Pinpoint the cell where the given text exists, returning its [x, y] midpoint coordinate. 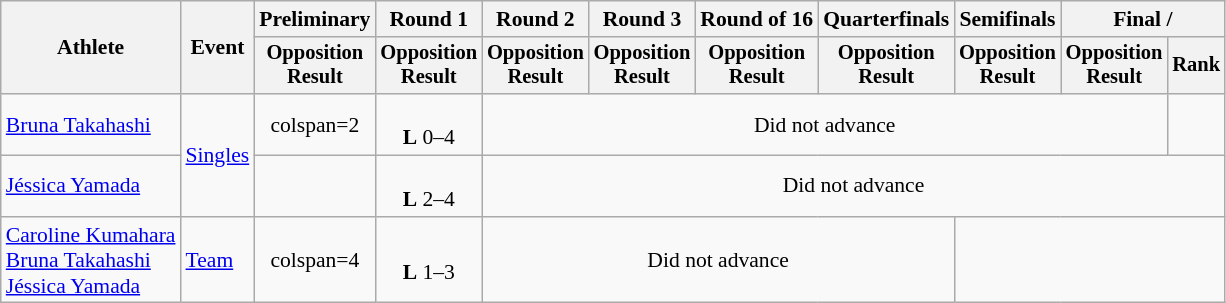
Semifinals [1008, 19]
Round 1 [428, 19]
Round 3 [642, 19]
Jéssica Yamada [91, 186]
Bruna Takahashi [91, 124]
Rank [1196, 66]
Final / [1143, 19]
colspan=2 [314, 124]
Preliminary [314, 19]
Event [218, 48]
L 0–4 [428, 124]
Singles [218, 155]
Quarterfinals [886, 19]
Round of 16 [756, 19]
Athlete [91, 48]
L 2–4 [428, 186]
Round 2 [536, 19]
